Identify which cell holds the provided text, then report its [x, y] central coordinate. 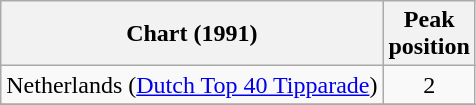
2 [429, 85]
Chart (1991) [192, 34]
Netherlands (Dutch Top 40 Tipparade) [192, 85]
Peakposition [429, 34]
